Identify which cell holds the provided text, then report its (x, y) central coordinate. 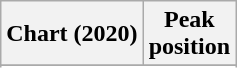
Chart (2020) (72, 34)
Peak position (189, 34)
